Determine the [X, Y] coordinate at the center of the cell enclosing the given text.  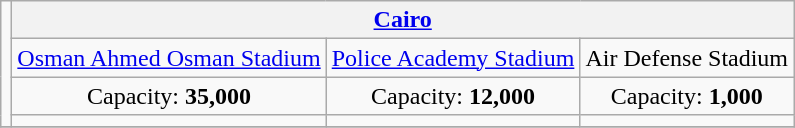
Cairo [403, 20]
Police Academy Stadium [453, 58]
Capacity: 12,000 [453, 96]
Air Defense Stadium [687, 58]
Capacity: 1,000 [687, 96]
Capacity: 35,000 [169, 96]
Osman Ahmed Osman Stadium [169, 58]
